Return [X, Y] of the center of cell containing provided text 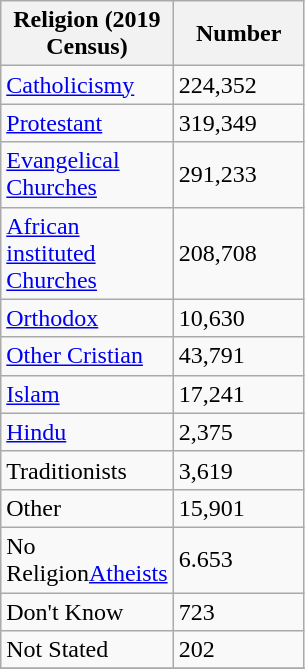
Orthodox [87, 318]
African instituted Churches [87, 253]
Religion (2019 Census) [87, 34]
Other [87, 508]
43,791 [238, 356]
10,630 [238, 318]
Traditionists [87, 470]
Not Stated [87, 650]
Other Cristian [87, 356]
291,233 [238, 174]
Catholicismy [87, 85]
3,619 [238, 470]
208,708 [238, 253]
2,375 [238, 432]
224,352 [238, 85]
Number [238, 34]
No ReligionAtheists [87, 560]
Islam [87, 394]
15,901 [238, 508]
202 [238, 650]
17,241 [238, 394]
319,349 [238, 123]
Evangelical Churches [87, 174]
Hindu [87, 432]
Don't Know [87, 611]
723 [238, 611]
6.653 [238, 560]
Protestant [87, 123]
